From the cell containing the given text, extract its center point as [X, Y] coordinate. 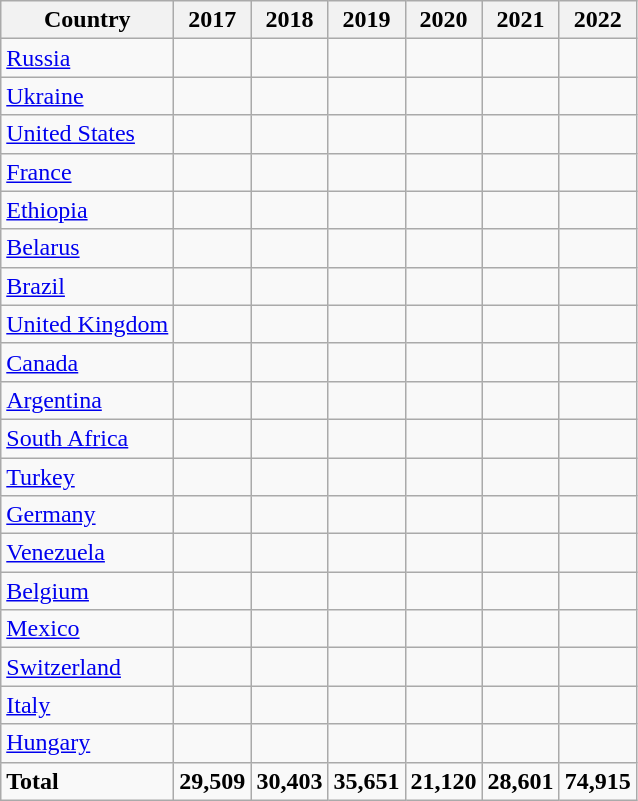
Total [88, 781]
2019 [366, 20]
France [88, 172]
Venezuela [88, 553]
2017 [212, 20]
Switzerland [88, 667]
35,651 [366, 781]
Belarus [88, 248]
Ethiopia [88, 210]
2021 [520, 20]
United Kingdom [88, 324]
United States [88, 134]
29,509 [212, 781]
Mexico [88, 629]
28,601 [520, 781]
2018 [290, 20]
Russia [88, 58]
2020 [444, 20]
74,915 [598, 781]
Turkey [88, 477]
21,120 [444, 781]
30,403 [290, 781]
Argentina [88, 400]
Country [88, 20]
Canada [88, 362]
Hungary [88, 743]
Italy [88, 705]
Germany [88, 515]
2022 [598, 20]
Brazil [88, 286]
Belgium [88, 591]
Ukraine [88, 96]
South Africa [88, 438]
